From the cell containing the given text, extract its center point as [X, Y] coordinate. 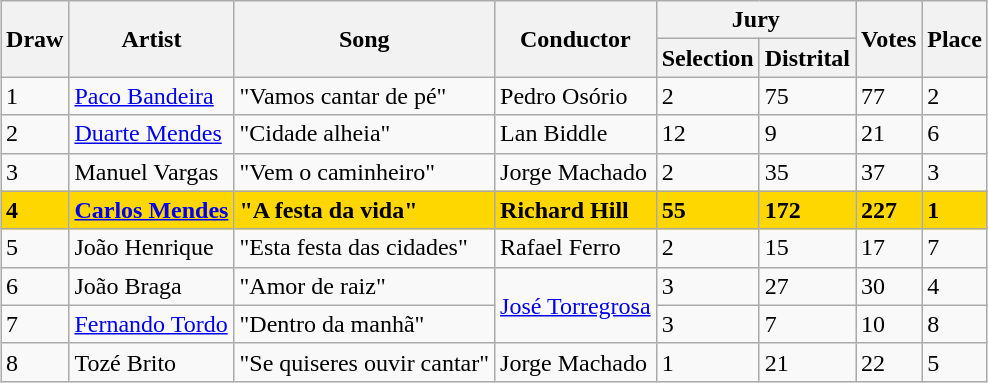
17 [889, 248]
Conductor [576, 39]
Draw [35, 39]
Distrital [807, 58]
9 [807, 134]
Rafael Ferro [576, 248]
10 [889, 324]
75 [807, 96]
João Henrique [152, 248]
"Dentro da manhã" [364, 324]
Pedro Osório [576, 96]
"Vamos cantar de pé" [364, 96]
Selection [708, 58]
Jury [756, 20]
José Torregrosa [576, 305]
"Se quiseres ouvir cantar" [364, 362]
Fernando Tordo [152, 324]
172 [807, 210]
30 [889, 286]
55 [708, 210]
Carlos Mendes [152, 210]
"Esta festa das cidades" [364, 248]
Lan Biddle [576, 134]
37 [889, 172]
227 [889, 210]
"Vem o caminheiro" [364, 172]
Votes [889, 39]
Tozé Brito [152, 362]
Manuel Vargas [152, 172]
77 [889, 96]
Artist [152, 39]
35 [807, 172]
12 [708, 134]
Paco Bandeira [152, 96]
Richard Hill [576, 210]
Place [955, 39]
João Braga [152, 286]
27 [807, 286]
Duarte Mendes [152, 134]
"Amor de raiz" [364, 286]
"A festa da vida" [364, 210]
22 [889, 362]
Song [364, 39]
15 [807, 248]
"Cidade alheia" [364, 134]
